Output the (x, y) coordinate of the center of the cell containing the given text.  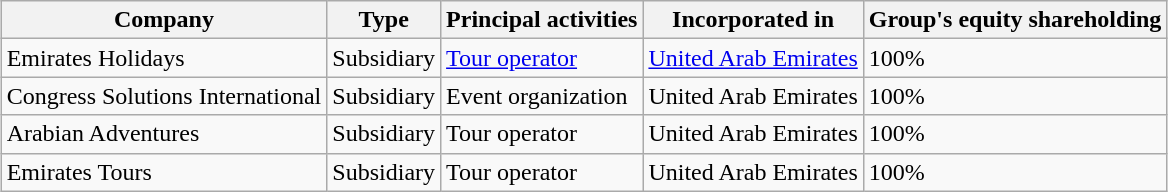
Emirates Tours (164, 172)
Event organization (542, 96)
Congress Solutions International (164, 96)
Principal activities (542, 20)
Incorporated in (753, 20)
Company (164, 20)
Arabian Adventures (164, 134)
Emirates Holidays (164, 58)
Group's equity shareholding (1015, 20)
Type (384, 20)
